From the cell containing the given text, extract its center point as [X, Y] coordinate. 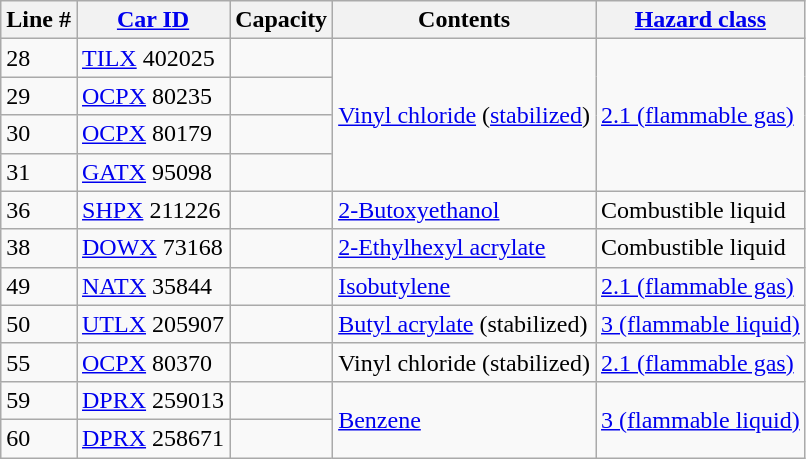
Capacity [282, 20]
2-Butoxyethanol [464, 210]
Butyl acrylate (stabilized) [464, 324]
Line # [39, 20]
60 [39, 438]
DPRX 258671 [152, 438]
28 [39, 58]
DPRX 259013 [152, 400]
Car ID [152, 20]
31 [39, 172]
UTLX 205907 [152, 324]
NATX 35844 [152, 286]
Hazard class [701, 20]
29 [39, 96]
55 [39, 362]
OCPX 80370 [152, 362]
49 [39, 286]
GATX 95098 [152, 172]
30 [39, 134]
Benzene [464, 419]
36 [39, 210]
OCPX 80179 [152, 134]
TILX 402025 [152, 58]
DOWX 73168 [152, 248]
59 [39, 400]
50 [39, 324]
SHPX 211226 [152, 210]
Isobutylene [464, 286]
OCPX 80235 [152, 96]
2-Ethylhexyl acrylate [464, 248]
38 [39, 248]
Contents [464, 20]
